Identify which cell holds the provided text, then report its (X, Y) central coordinate. 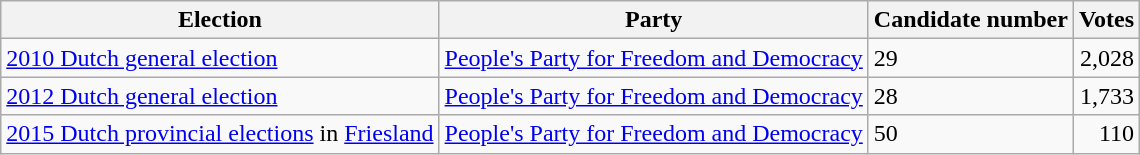
110 (1106, 134)
2010 Dutch general election (220, 58)
50 (970, 134)
2,028 (1106, 58)
Election (220, 20)
28 (970, 96)
2012 Dutch general election (220, 96)
1,733 (1106, 96)
Candidate number (970, 20)
Party (654, 20)
Votes (1106, 20)
29 (970, 58)
2015 Dutch provincial elections in Friesland (220, 134)
